Pinpoint the cell where the given text exists, returning its (X, Y) midpoint coordinate. 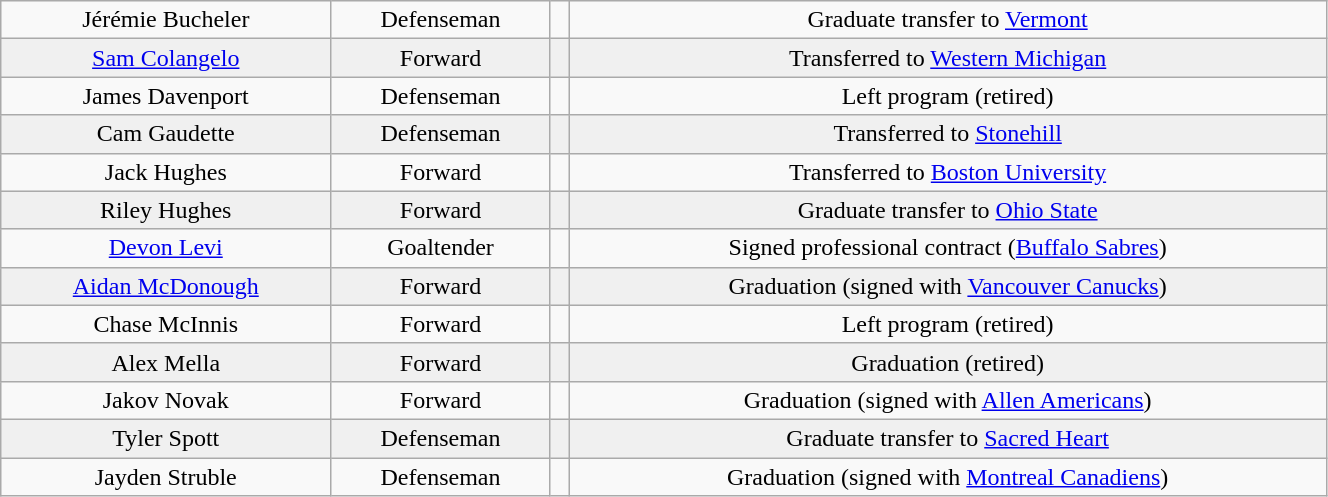
Cam Gaudette (166, 134)
Sam Colangelo (166, 58)
Signed professional contract (Buffalo Sabres) (948, 248)
Goaltender (440, 248)
Graduation (signed with Montreal Canadiens) (948, 477)
Graduate transfer to Sacred Heart (948, 438)
Transferred to Boston University (948, 172)
Graduation (retired) (948, 362)
Graduate transfer to Ohio State (948, 210)
Transferred to Stonehill (948, 134)
Jack Hughes (166, 172)
Chase McInnis (166, 324)
Jérémie Bucheler (166, 20)
Tyler Spott (166, 438)
Jakov Novak (166, 400)
Aidan McDonough (166, 286)
Devon Levi (166, 248)
Jayden Struble (166, 477)
Transferred to Western Michigan (948, 58)
Graduate transfer to Vermont (948, 20)
James Davenport (166, 96)
Graduation (signed with Allen Americans) (948, 400)
Alex Mella (166, 362)
Graduation (signed with Vancouver Canucks) (948, 286)
Riley Hughes (166, 210)
